From the cell containing the given text, extract its center point as (x, y) coordinate. 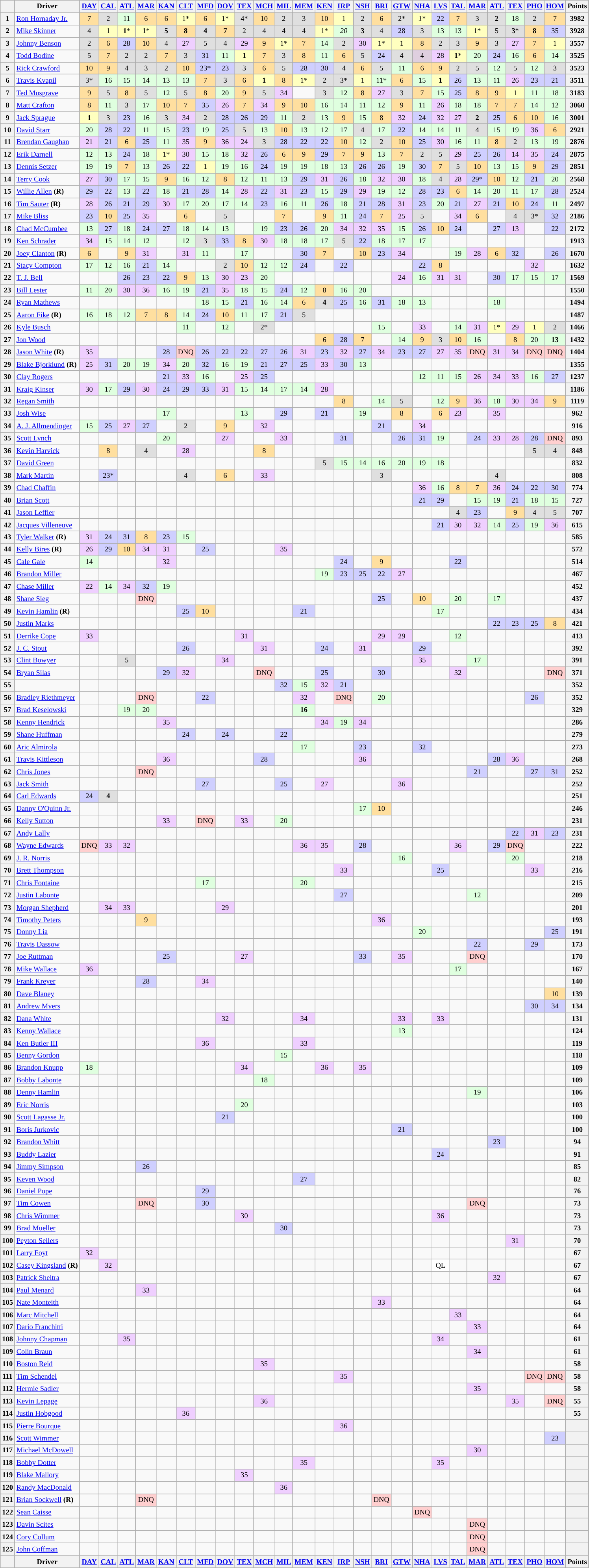
Mark Martin (47, 475)
102 (8, 1266)
Eric Norris (47, 1105)
1119 (577, 401)
Mike Bliss (47, 216)
117 (8, 1451)
65 (8, 808)
2172 (577, 229)
Johnny Chapman (47, 1340)
467 (577, 575)
41 (8, 512)
Peyton Sellers (47, 1241)
Mike Skinner (47, 31)
J. R. Norris (47, 858)
Patrick Sheltra (47, 1278)
1550 (577, 290)
David Starr (47, 130)
Scott Lynch (47, 438)
Tim Cowen (47, 1204)
707 (577, 512)
434 (577, 612)
808 (577, 475)
1237 (577, 377)
121 (8, 1500)
93 (8, 1154)
Andy Lally (47, 834)
Chris Fontaine (47, 883)
84 (8, 1043)
Kevin Lepage (47, 1401)
74 (8, 920)
Travis Dassow (47, 945)
96 (8, 1192)
246 (577, 808)
122 (8, 1512)
Joey Clanton (R) (47, 253)
Matt Crafton (47, 105)
66 (8, 821)
37 (8, 463)
52 (8, 649)
Denny Hamlin (47, 1093)
Scott Lagasse Jr. (47, 1117)
Willie Allen (R) (47, 191)
201 (577, 908)
39 (8, 488)
Brad Keselowski (47, 710)
38 (8, 475)
71 (8, 883)
Justin Marks (47, 623)
Boris Jurkovic (47, 1130)
Chris Jones (47, 771)
421 (577, 623)
Kelly Sutton (47, 821)
Cale Gale (47, 562)
585 (577, 538)
115 (8, 1426)
David Green (47, 463)
Bobby Labonte (47, 1080)
1494 (577, 303)
A. J. Allmendinger (47, 426)
1913 (577, 241)
43 (8, 538)
2568 (577, 179)
Kenny Hendrick (47, 723)
Justin Labonte (47, 895)
Brad Mueller (47, 1229)
68 (8, 846)
Kraig Kinser (47, 389)
54 (8, 673)
Buddy Lazier (47, 1154)
Danny O'Quinn Jr. (47, 808)
4* (244, 19)
Morgan Shepherd (47, 908)
279 (577, 734)
1569 (577, 278)
832 (577, 463)
1487 (577, 315)
Tyler Walker (R) (47, 538)
51 (8, 636)
131 (577, 1019)
268 (577, 760)
1355 (577, 364)
Brandon Whitt (47, 1142)
112 (8, 1389)
114 (8, 1414)
392 (577, 649)
44 (8, 549)
90 (8, 1117)
Rick Crawford (47, 68)
Benny Gordon (47, 1056)
140 (577, 982)
Blake Bjorklund (R) (47, 364)
120 (8, 1488)
105 (8, 1303)
Chad Chaffin (47, 488)
Kenny Wallace (47, 1031)
Bryan Silas (47, 673)
Joe Ruttman (47, 957)
11* (381, 80)
83 (8, 1031)
2876 (577, 142)
78 (8, 969)
Bobby Dotter (47, 1463)
209 (577, 895)
Andrew Myers (47, 1006)
Randy MacDonald (47, 1488)
391 (577, 660)
Sean Caisse (47, 1512)
727 (577, 500)
273 (577, 747)
29* (477, 179)
104 (8, 1290)
97 (8, 1204)
111 (8, 1377)
Nate Monteith (47, 1303)
452 (577, 586)
Ken Schrader (47, 241)
Brandon Knupp (47, 1068)
1670 (577, 253)
3525 (577, 56)
Terry Cook (47, 179)
3183 (577, 93)
49 (8, 612)
QL (440, 1266)
3001 (577, 117)
95 (8, 1179)
Brian Scott (47, 500)
3060 (577, 105)
John Coffman (47, 1549)
42 (8, 525)
Jimmy Simpson (47, 1167)
215 (577, 883)
Colin Braun (47, 1352)
Dave Blaney (47, 994)
62 (8, 771)
75 (8, 932)
Ken Butler III (47, 1043)
63 (8, 784)
Boston Reid (47, 1364)
Travis Kittleson (47, 760)
Kelly Bires (R) (47, 549)
Brendan Gaughan (47, 142)
Dana White (47, 1019)
108 (8, 1340)
45 (8, 562)
Blake Mallory (47, 1475)
Paul Menard (47, 1290)
916 (577, 426)
Marc Mitchell (47, 1315)
251 (577, 797)
Clint Bowyer (47, 660)
123 (8, 1525)
98 (8, 1216)
Larry Foyt (47, 1253)
286 (577, 723)
60 (8, 747)
46 (8, 575)
2921 (577, 130)
774 (577, 488)
77 (8, 957)
Jon Wood (47, 340)
89 (8, 1105)
Shane Huffman (47, 734)
1466 (577, 327)
J. C. Stout (47, 649)
Daniel Pope (47, 1192)
Travis Kvapil (47, 80)
222 (577, 846)
Bill Lester (47, 290)
1632 (577, 266)
893 (577, 438)
Ryan Mathews (47, 303)
Tim Schendel (47, 1377)
3928 (577, 31)
Regan Smith (47, 401)
167 (577, 969)
72 (8, 895)
Chad McCumbee (47, 229)
69 (8, 858)
Pierre Bourque (47, 1426)
Justin Hobgood (47, 1414)
514 (577, 562)
173 (577, 945)
101 (8, 1253)
615 (577, 525)
Timothy Peters (47, 920)
1404 (577, 352)
81 (8, 1006)
50 (8, 623)
3982 (577, 19)
1186 (577, 389)
Clay Rogers (47, 377)
Jack Smith (47, 784)
Mike Wallace (47, 969)
53 (8, 660)
125 (8, 1549)
Jacques Villeneuve (47, 525)
Jason Leffler (47, 512)
2851 (577, 167)
Dennis Setzer (47, 167)
218 (577, 858)
Kyle Busch (47, 327)
Jason White (R) (47, 352)
Stacy Compton (47, 266)
Tim Sauter (R) (47, 204)
Todd Bodine (47, 56)
Ted Musgrave (47, 93)
40 (8, 500)
3557 (577, 43)
572 (577, 549)
Chris Wimmer (47, 1216)
92 (8, 1142)
962 (577, 414)
2186 (577, 216)
Hermie Sadler (47, 1389)
Keven Wood (47, 1179)
Josh Wise (47, 414)
79 (8, 982)
Dario Franchitti (47, 1327)
47 (8, 586)
2524 (577, 191)
Cory Collum (47, 1537)
1432 (577, 340)
Shane Sieg (47, 599)
Michael McDowell (47, 1451)
139 (577, 994)
170 (577, 957)
48 (8, 599)
Brian Sockwell (R) (47, 1500)
80 (8, 994)
59 (8, 734)
86 (8, 1068)
193 (577, 920)
Kevin Hamlin (R) (47, 612)
Davin Scites (47, 1525)
Kevin Harvick (47, 451)
Scott Wimmer (47, 1438)
Johnny Benson (47, 43)
Derrike Cope (47, 636)
87 (8, 1080)
437 (577, 599)
T. J. Bell (47, 278)
Donny Lia (47, 932)
2875 (577, 154)
56 (8, 697)
Chase Miller (47, 586)
Jack Sprague (47, 117)
57 (8, 710)
191 (577, 932)
848 (577, 451)
3523 (577, 68)
3511 (577, 80)
Casey Kingsland (R) (47, 1266)
88 (8, 1093)
Brett Thompson (47, 871)
Erik Darnell (47, 154)
Frank Kreyer (47, 982)
Wayne Edwards (47, 846)
110 (8, 1364)
Brandon Miller (47, 575)
371 (577, 673)
413 (577, 636)
Ron Hornaday Jr. (47, 19)
Aaron Fike (R) (47, 315)
Carl Edwards (47, 797)
2497 (577, 204)
Bradley Riethmeyer (47, 697)
113 (8, 1401)
329 (577, 710)
99 (8, 1229)
Aric Almirola (47, 747)
134 (577, 1006)
107 (8, 1327)
216 (577, 871)
116 (8, 1438)
